From the cell containing the given text, extract its center point as [X, Y] coordinate. 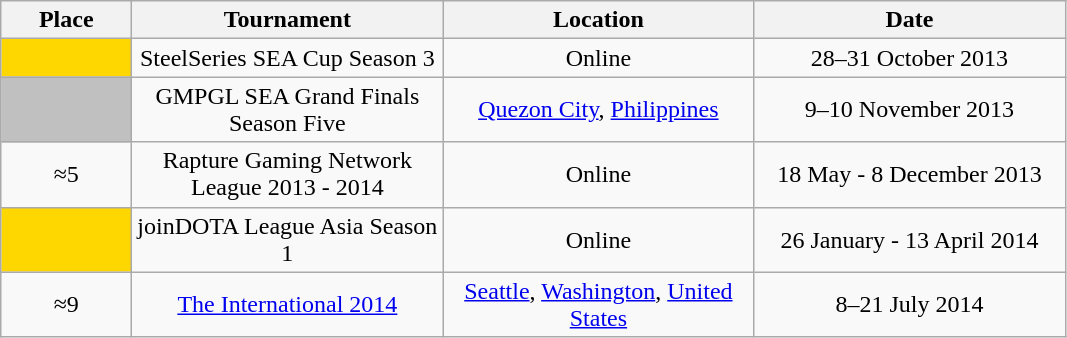
Tournament [288, 20]
28–31 October 2013 [910, 58]
The International 2014 [288, 304]
≈9 [66, 304]
Quezon City, Philippines [598, 110]
26 January - 13 April 2014 [910, 240]
Location [598, 20]
GMPGL SEA Grand Finals Season Five [288, 110]
Place [66, 20]
joinDOTA League Asia Season 1 [288, 240]
8–21 July 2014 [910, 304]
Seattle, Washington, United States [598, 304]
Rapture Gaming Network League 2013 - 2014 [288, 174]
9–10 November 2013 [910, 110]
18 May - 8 December 2013 [910, 174]
Date [910, 20]
≈5 [66, 174]
SteelSeries SEA Cup Season 3 [288, 58]
